From the cell containing the given text, extract its center point as (x, y) coordinate. 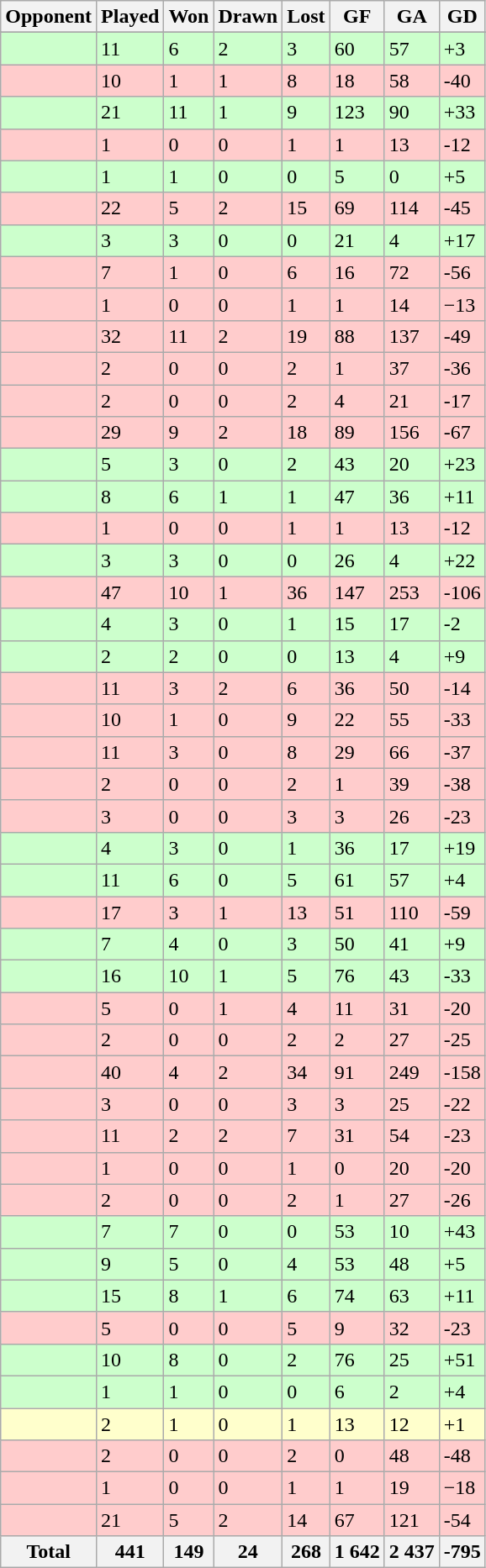
-14 (462, 688)
+33 (462, 113)
Played (130, 17)
72 (412, 272)
51 (357, 912)
GF (357, 17)
253 (412, 592)
-25 (462, 1040)
89 (357, 433)
-54 (462, 1520)
-795 (462, 1552)
-26 (462, 1200)
137 (412, 336)
114 (412, 208)
91 (357, 1072)
69 (357, 208)
-36 (462, 368)
Lost (306, 17)
147 (357, 592)
74 (357, 1296)
34 (306, 1072)
+51 (462, 1360)
90 (412, 113)
+19 (462, 848)
-37 (462, 752)
268 (306, 1552)
54 (412, 1136)
+1 (462, 1424)
+43 (462, 1232)
−13 (462, 304)
-48 (462, 1456)
-106 (462, 592)
67 (357, 1520)
Opponent (49, 17)
24 (248, 1552)
249 (412, 1072)
GD (462, 17)
-38 (462, 784)
GA (412, 17)
-59 (462, 912)
441 (130, 1552)
39 (412, 784)
+22 (462, 560)
+17 (462, 240)
156 (412, 433)
58 (412, 81)
66 (412, 752)
61 (357, 880)
55 (412, 720)
41 (412, 944)
110 (412, 912)
+23 (462, 465)
1 642 (357, 1552)
+3 (462, 49)
-40 (462, 81)
-2 (462, 624)
-56 (462, 272)
121 (412, 1520)
-158 (462, 1072)
2 437 (412, 1552)
Drawn (248, 17)
-49 (462, 336)
63 (412, 1296)
-22 (462, 1104)
-67 (462, 433)
Won (188, 17)
88 (357, 336)
123 (357, 113)
Total (49, 1552)
60 (357, 49)
-17 (462, 401)
-45 (462, 208)
149 (188, 1552)
12 (412, 1424)
40 (130, 1072)
37 (412, 368)
−18 (462, 1488)
